Determine the [x, y] coordinate at the center of the cell enclosing the given text.  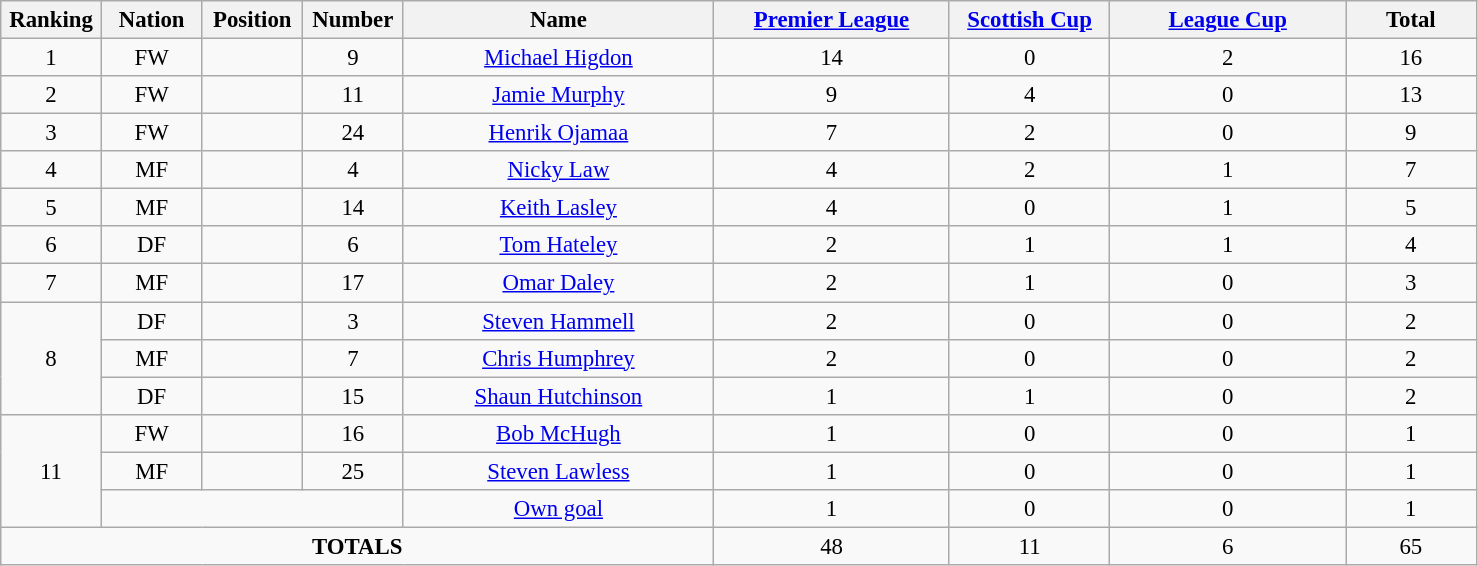
Ranking [52, 20]
Premier League [832, 20]
Michael Higdon [558, 58]
Total [1412, 20]
17 [354, 283]
Shaun Hutchinson [558, 396]
8 [52, 358]
Tom Hateley [558, 245]
Nation [152, 20]
13 [1412, 95]
Position [252, 20]
Henrik Ojamaa [558, 133]
Nicky Law [558, 170]
Own goal [558, 509]
Bob McHugh [558, 433]
Steven Lawless [558, 471]
Jamie Murphy [558, 95]
Omar Daley [558, 283]
Scottish Cup [1030, 20]
League Cup [1228, 20]
24 [354, 133]
65 [1412, 546]
25 [354, 471]
48 [832, 546]
15 [354, 396]
Steven Hammell [558, 321]
Keith Lasley [558, 208]
Chris Humphrey [558, 358]
Name [558, 20]
TOTALS [358, 546]
Number [354, 20]
